Detect which cell encompasses the target text, then output its [x, y] center coordinate. 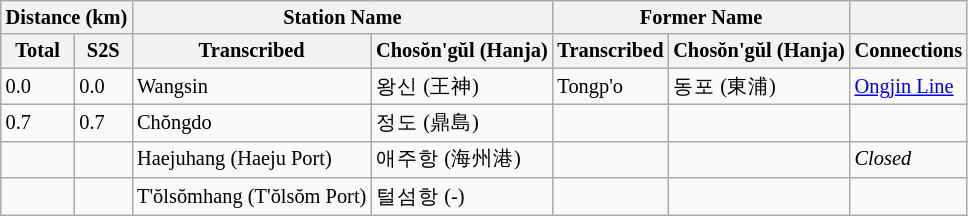
Closed [908, 160]
털섬항 (-) [462, 196]
Ongjin Line [908, 86]
Haejuhang (Haeju Port) [252, 160]
애주항 (海州港) [462, 160]
Former Name [702, 17]
왕신 (王神) [462, 86]
Total [38, 51]
Distance (km) [66, 17]
Station Name [342, 17]
정도 (鼎島) [462, 122]
Connections [908, 51]
Tongp'o [611, 86]
Chŏngdo [252, 122]
Wangsin [252, 86]
S2S [103, 51]
T'ŏlsŏmhang (T'ŏlsŏm Port) [252, 196]
동포 (東浦) [758, 86]
